Search for the cell housing the specified text and yield its [x, y] center coordinate. 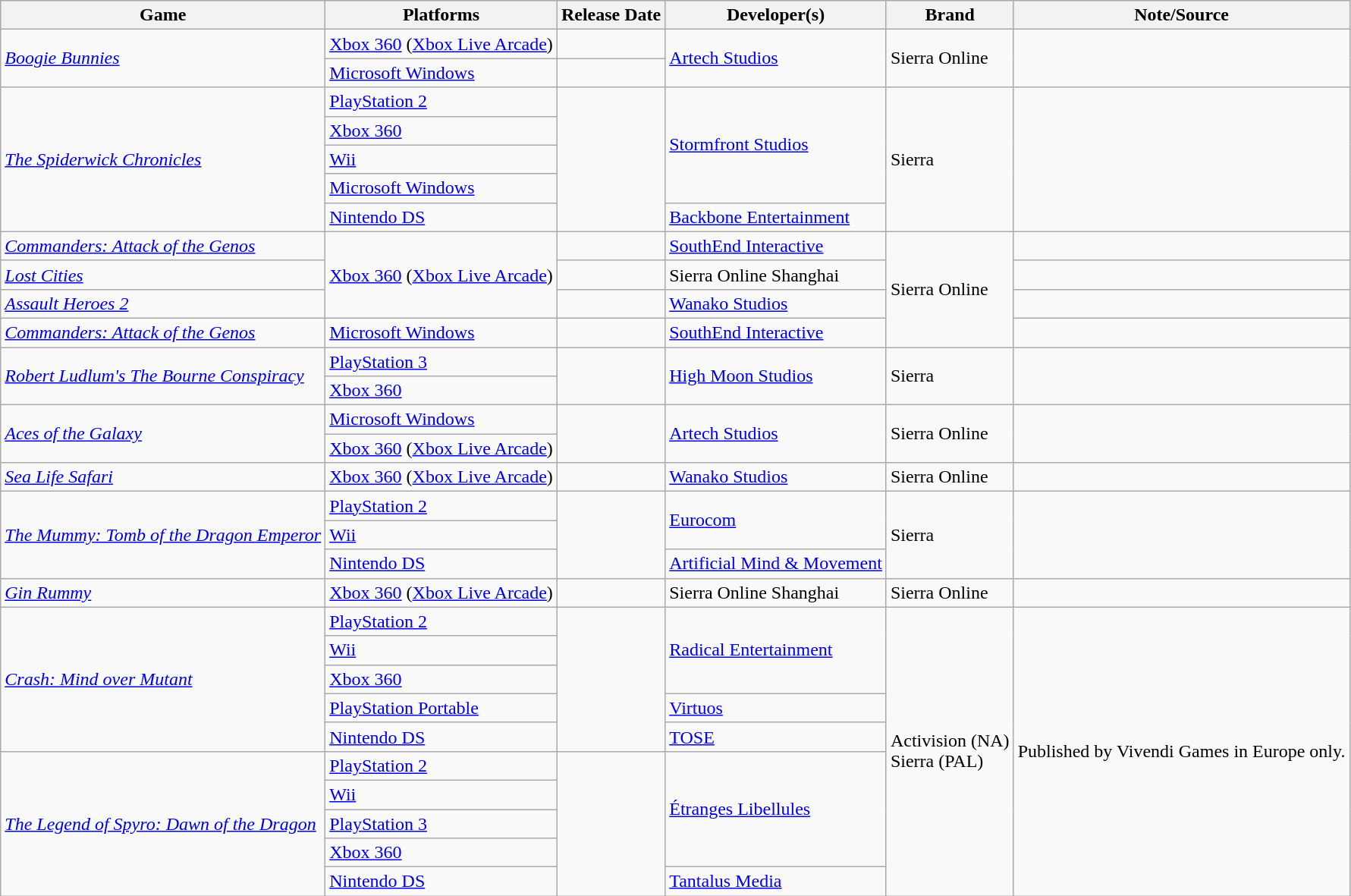
Stormfront Studios [776, 145]
The Spiderwick Chronicles [163, 159]
Developer(s) [776, 15]
TOSE [776, 737]
Aces of the Galaxy [163, 434]
Radical Entertainment [776, 650]
Étranges Libellules [776, 809]
Assault Heroes 2 [163, 303]
Brand [950, 15]
PlayStation Portable [441, 708]
Sea Life Safari [163, 477]
High Moon Studios [776, 376]
Tantalus Media [776, 882]
Crash: Mind over Mutant [163, 679]
Backbone Entertainment [776, 217]
Eurocom [776, 520]
Note/Source [1182, 15]
Activision (NA)Sierra (PAL) [950, 751]
Gin Rummy [163, 593]
Artificial Mind & Movement [776, 564]
Platforms [441, 15]
Game [163, 15]
The Mummy: Tomb of the Dragon Emperor [163, 535]
Lost Cities [163, 275]
Published by Vivendi Games in Europe only. [1182, 751]
Boogie Bunnies [163, 58]
The Legend of Spyro: Dawn of the Dragon [163, 823]
Robert Ludlum's The Bourne Conspiracy [163, 376]
Release Date [611, 15]
Virtuos [776, 708]
